Locate the cell with the specified text and output its [X, Y] center coordinate. 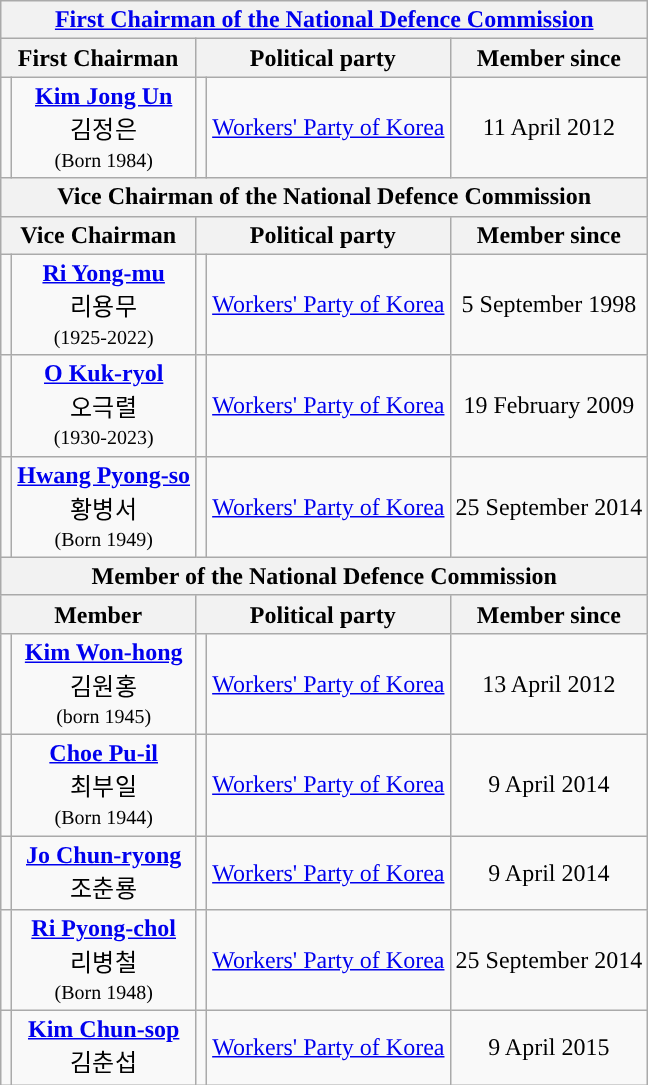
Ri Pyong-chol리병철(Born 1948) [104, 960]
Kim Chun-sop김춘섭 [104, 1048]
9 April 2015 [549, 1048]
First Chairman [98, 58]
Member [98, 614]
13 April 2012 [549, 684]
Kim Won-hong김원홍(born 1945) [104, 684]
Vice Chairman [98, 235]
11 April 2012 [549, 128]
5 September 1998 [549, 304]
Choe Pu-il최부일(Born 1944) [104, 784]
Member of the National Defence Commission [324, 576]
Kim Jong Un김정은(Born 1984) [104, 128]
O Kuk-ryol오극렬(1930-2023) [104, 406]
Hwang Pyong-so황병서(Born 1949) [104, 506]
Vice Chairman of the National Defence Commission [324, 197]
First Chairman of the National Defence Commission [324, 20]
Jo Chun-ryong조춘룡 [104, 873]
Ri Yong-mu리용무(1925-2022) [104, 304]
19 February 2009 [549, 406]
